Identify which cell holds the provided text, then report its [x, y] central coordinate. 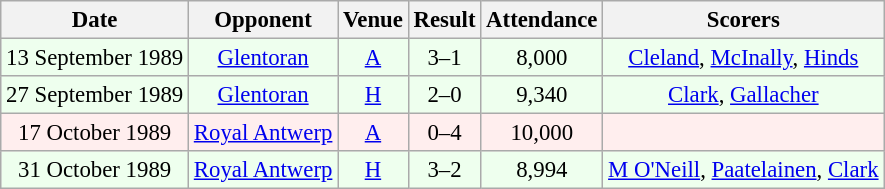
Date [95, 20]
Result [444, 20]
10,000 [542, 133]
M O'Neill, Paatelainen, Clark [744, 170]
Venue [374, 20]
27 September 1989 [95, 95]
13 September 1989 [95, 58]
Opponent [264, 20]
17 October 1989 [95, 133]
3–2 [444, 170]
9,340 [542, 95]
Cleland, McInally, Hinds [744, 58]
2–0 [444, 95]
Scorers [744, 20]
31 October 1989 [95, 170]
8,994 [542, 170]
3–1 [444, 58]
8,000 [542, 58]
Clark, Gallacher [744, 95]
Attendance [542, 20]
0–4 [444, 133]
